Provide the [x, y] coordinate of the cell's center where the given text is located.  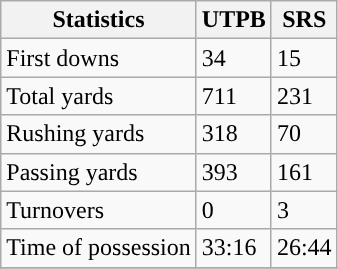
Statistics [99, 20]
161 [304, 172]
0 [234, 210]
3 [304, 210]
231 [304, 96]
Turnovers [99, 210]
15 [304, 58]
Rushing yards [99, 134]
UTPB [234, 20]
Total yards [99, 96]
318 [234, 134]
SRS [304, 20]
34 [234, 58]
26:44 [304, 248]
Time of possession [99, 248]
393 [234, 172]
Passing yards [99, 172]
33:16 [234, 248]
70 [304, 134]
First downs [99, 58]
711 [234, 96]
